Locate the cell with the specified text and output its (X, Y) center coordinate. 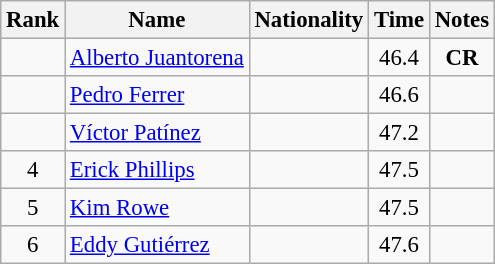
CR (462, 58)
Name (158, 20)
Víctor Patínez (158, 133)
Notes (462, 20)
46.4 (400, 58)
47.6 (400, 245)
Time (400, 20)
6 (33, 245)
Erick Phillips (158, 170)
4 (33, 170)
5 (33, 208)
46.6 (400, 95)
Nationality (308, 20)
Pedro Ferrer (158, 95)
47.2 (400, 133)
Rank (33, 20)
Eddy Gutiérrez (158, 245)
Alberto Juantorena (158, 58)
Kim Rowe (158, 208)
